Search for the cell housing the specified text and yield its (X, Y) center coordinate. 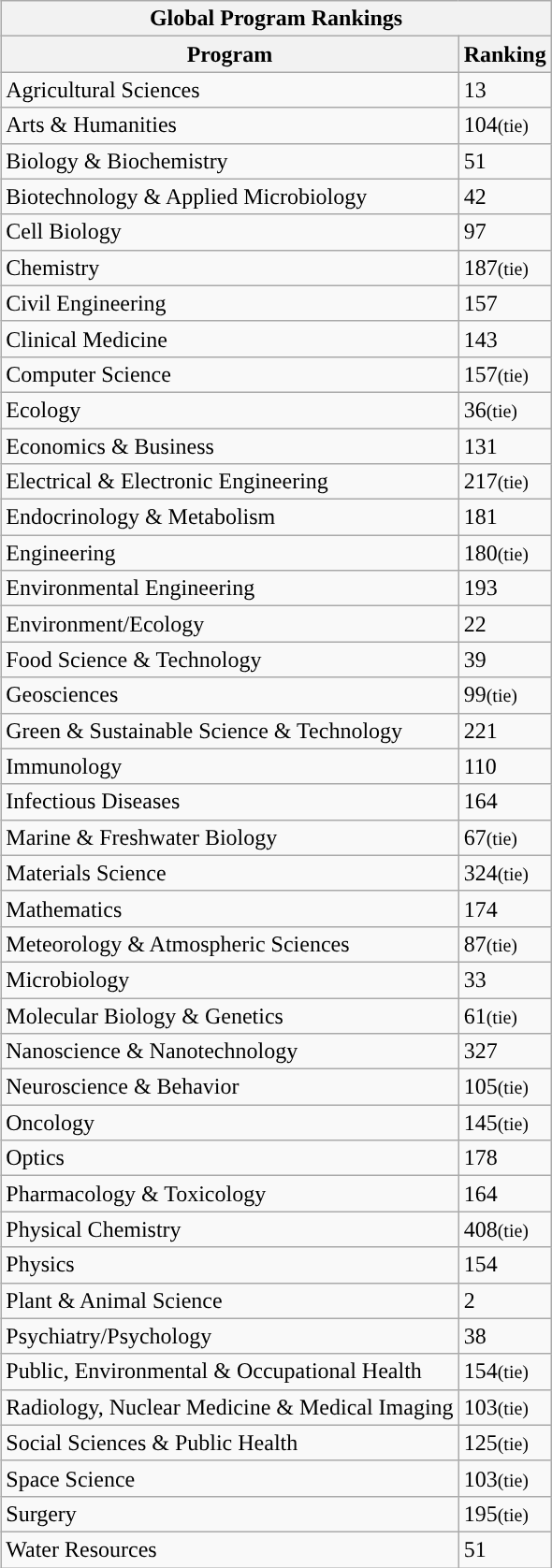
Chemistry (230, 268)
324(tie) (505, 873)
67(tie) (505, 837)
Marine & Freshwater Biology (230, 837)
Arts & Humanities (230, 125)
157 (505, 303)
408(tie) (505, 1229)
Ranking (505, 54)
39 (505, 660)
154(tie) (505, 1372)
104(tie) (505, 125)
87(tie) (505, 944)
131 (505, 446)
Mathematics (230, 908)
Optics (230, 1158)
2 (505, 1300)
145(tie) (505, 1123)
Space Science (230, 1478)
Ecology (230, 410)
Physical Chemistry (230, 1229)
110 (505, 766)
Biotechnology & Applied Microbiology (230, 196)
Neuroscience & Behavior (230, 1087)
221 (505, 731)
99(tie) (505, 695)
Geosciences (230, 695)
Water Resources (230, 1549)
Biology & Biochemistry (230, 161)
Plant & Animal Science (230, 1300)
Cell Biology (230, 232)
Green & Sustainable Science & Technology (230, 731)
217(tie) (505, 482)
Civil Engineering (230, 303)
Social Sciences & Public Health (230, 1443)
Program (230, 54)
33 (505, 980)
Radiology, Nuclear Medicine & Medical Imaging (230, 1407)
Public, Environmental & Occupational Health (230, 1372)
187(tie) (505, 268)
Clinical Medicine (230, 339)
36(tie) (505, 410)
195(tie) (505, 1514)
Microbiology (230, 980)
Molecular Biology & Genetics (230, 1015)
Computer Science (230, 374)
Engineering (230, 553)
38 (505, 1336)
105(tie) (505, 1087)
Oncology (230, 1123)
61(tie) (505, 1015)
Surgery (230, 1514)
180(tie) (505, 553)
Materials Science (230, 873)
Meteorology & Atmospheric Sciences (230, 944)
Food Science & Technology (230, 660)
13 (505, 90)
Pharmacology & Toxicology (230, 1194)
Environment/Ecology (230, 624)
193 (505, 588)
Economics & Business (230, 446)
Physics (230, 1265)
97 (505, 232)
181 (505, 517)
Environmental Engineering (230, 588)
Psychiatry/Psychology (230, 1336)
Nanoscience & Nanotechnology (230, 1052)
143 (505, 339)
22 (505, 624)
Endocrinology & Metabolism (230, 517)
178 (505, 1158)
Agricultural Sciences (230, 90)
Electrical & Electronic Engineering (230, 482)
Infectious Diseases (230, 802)
125(tie) (505, 1443)
154 (505, 1265)
Immunology (230, 766)
42 (505, 196)
157(tie) (505, 374)
327 (505, 1052)
Global Program Rankings (276, 19)
174 (505, 908)
